Extract the (X, Y) coordinate from the center of the cell holding the provided text.  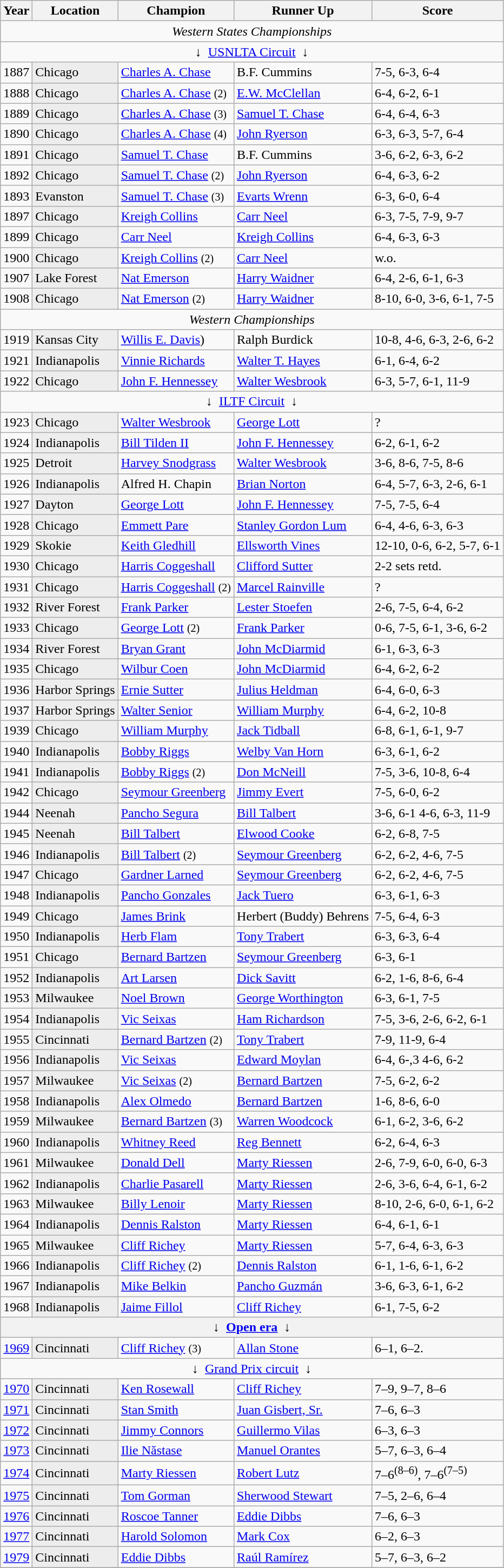
7-5, 3-6, 2-6, 6-2, 6-1 (438, 1019)
7–6(8–6), 7–6(7–5) (438, 1473)
2-6, 3-6, 6-4, 6-1, 6-2 (438, 1183)
1934 (16, 649)
Raúl Ramírez (303, 1557)
1969 (16, 1348)
1925 (16, 463)
1961 (16, 1163)
1948 (16, 895)
1956 (16, 1060)
Harris Coggeshall (176, 566)
↓ ILTF Circuit ↓ (252, 402)
1924 (16, 443)
Vinnie Richards (176, 361)
w.o. (438, 258)
Kansas City (75, 340)
6-4, 6-2, 6-1 (438, 93)
Herb Flam (176, 937)
1970 (16, 1389)
1972 (16, 1430)
Mark Cox (303, 1537)
7-5, 7-5, 6-4 (438, 504)
George Lott (2) (176, 628)
6-2, 1-6, 8-6, 6-4 (438, 978)
7-5, 6-3, 6-4 (438, 72)
Evarts Wrenn (303, 196)
6-1, 6-3, 6-3 (438, 649)
6-2, 6-4, 6-3 (438, 1142)
3-6, 6-2, 6-3, 6-2 (438, 155)
1887 (16, 72)
1947 (16, 875)
↓ Grand Prix circuit ↓ (252, 1369)
Western States Championships (252, 31)
7-5, 6-2, 6-2 (438, 1080)
1889 (16, 114)
5–7, 6–3, 6–2 (438, 1557)
6-4, 6-2, 6-2 (438, 669)
1962 (16, 1183)
Herbert (Buddy) Behrens (303, 916)
Kreigh Collins (2) (176, 258)
2-6, 7-5, 6-4, 6-2 (438, 608)
Emmett Pare (176, 525)
1-6, 8-6, 6-0 (438, 1101)
1891 (16, 155)
1950 (16, 937)
Bill Tilden II (176, 443)
Dick Savitt (303, 978)
7-5, 6-4, 6-3 (438, 916)
Robert Lutz (303, 1473)
Don McNeill (303, 772)
Bernard Bartzen (2) (176, 1039)
Skokie (75, 545)
Harold Solomon (176, 1537)
1940 (16, 751)
Detroit (75, 463)
6-4, 6-,3 4-6, 6-2 (438, 1060)
Tom Gorman (176, 1496)
Samuel T. Chase (2) (176, 175)
5-7, 6-4, 6-3, 6-3 (438, 1245)
6-4, 6-2, 10-8 (438, 710)
1932 (16, 608)
6-4, 2-6, 6-1, 6-3 (438, 278)
1976 (16, 1516)
Bill Talbert (2) (176, 854)
Jack Tuero (303, 895)
Champion (176, 11)
1908 (16, 299)
1935 (16, 669)
Jimmy Connors (176, 1430)
1975 (16, 1496)
Cliff Richey (2) (176, 1266)
Stanley Gordon Lum (303, 525)
6-3, 6-1, 7-5 (438, 998)
Warren Woodcock (303, 1122)
Ernie Sutter (176, 690)
1957 (16, 1080)
1979 (16, 1557)
Charles A. Chase (2) (176, 93)
Evanston (75, 196)
1892 (16, 175)
1964 (16, 1224)
1944 (16, 813)
1960 (16, 1142)
6–2, 6–3 (438, 1537)
Noel Brown (176, 998)
1929 (16, 545)
7-5, 3-6, 10-8, 6-4 (438, 772)
Charlie Pasarell (176, 1183)
Clifford Sutter (303, 566)
6-4, 4-6, 6-3, 6-3 (438, 525)
6-4, 6-4, 6-3 (438, 114)
1923 (16, 422)
8-10, 6-0, 3-6, 6-1, 7-5 (438, 299)
1974 (16, 1473)
1899 (16, 237)
1890 (16, 134)
Western Championships (252, 319)
1933 (16, 628)
Bryan Grant (176, 649)
1966 (16, 1266)
Whitney Reed (176, 1142)
1968 (16, 1307)
Jaime Fillol (176, 1307)
Nat Emerson (176, 278)
1949 (16, 916)
1907 (16, 278)
Ralph Burdick (303, 340)
1919 (16, 340)
Pancho Guzmán (303, 1286)
6-3, 6-1, 6-2 (438, 751)
Allan Stone (303, 1348)
2-2 sets retd. (438, 566)
6-2, 6-8, 7-5 (438, 833)
Lester Stoefen (303, 608)
Charles A. Chase (176, 72)
George Worthington (303, 998)
1958 (16, 1101)
Guillermo Vilas (303, 1430)
5–7, 6–3, 6–4 (438, 1451)
Samuel T. Chase (3) (176, 196)
Location (75, 11)
8-10, 2-6, 6-0, 6-1, 6-2 (438, 1204)
6-3, 6-1 (438, 957)
1971 (16, 1410)
3-6, 6-1 4-6, 6-3, 11-9 (438, 813)
6-1, 7-5, 6-2 (438, 1307)
Nat Emerson (2) (176, 299)
↓ Open era ↓ (252, 1327)
6-3, 6-3, 6-4 (438, 937)
6-1, 1-6, 6-1, 6-2 (438, 1266)
Keith Gledhill (176, 545)
1965 (16, 1245)
Wilbur Coen (176, 669)
Jimmy Evert (303, 792)
Runner Up (303, 11)
7-9, 11-9, 6-4 (438, 1039)
Jack Tidball (303, 731)
3-6, 8-6, 7-5, 8-6 (438, 463)
1928 (16, 525)
6-1, 6-2, 3-6, 6-2 (438, 1122)
Dayton (75, 504)
Reg Bennett (303, 1142)
6-3, 7-5, 7-9, 9-7 (438, 216)
Ham Richardson (303, 1019)
1954 (16, 1019)
Bernard Bartzen (3) (176, 1122)
Welby Van Horn (303, 751)
6-1, 6-4, 6-2 (438, 361)
Charles A. Chase (3) (176, 114)
E.W. McClellan (303, 93)
6-4, 5-7, 6-3, 2-6, 6-1 (438, 484)
12-10, 0-6, 6-2, 5-7, 6-1 (438, 545)
1922 (16, 381)
Elwood Cooke (303, 833)
6-3, 5-7, 6-1, 11-9 (438, 381)
Edward Moylan (303, 1060)
Willis E. Davis) (176, 340)
James Brink (176, 916)
1927 (16, 504)
Vic Seixas (2) (176, 1080)
7–5, 2–6, 6–4 (438, 1496)
Billy Lenoir (176, 1204)
1955 (16, 1039)
Brian Norton (303, 484)
6-4, 6-3, 6-2 (438, 175)
Donald Dell (176, 1163)
Bobby Riggs (176, 751)
Lake Forest (75, 278)
0-6, 7-5, 6-1, 3-6, 6-2 (438, 628)
Sherwood Stewart (303, 1496)
1921 (16, 361)
1930 (16, 566)
6-8, 6-1, 6-1, 9-7 (438, 731)
Bobby Riggs (2) (176, 772)
Year (16, 11)
7–9, 9–7, 8–6 (438, 1389)
Roscoe Tanner (176, 1516)
Manuel Orantes (303, 1451)
1926 (16, 484)
1941 (16, 772)
3-6, 6-3, 6-1, 6-2 (438, 1286)
Stan Smith (176, 1410)
Julius Heldman (303, 690)
1946 (16, 854)
Score (438, 11)
Walter Senior (176, 710)
1973 (16, 1451)
6-3, 6-0, 6-4 (438, 196)
1931 (16, 586)
1939 (16, 731)
7-5, 6-0, 6-2 (438, 792)
1888 (16, 93)
Ilie Năstase (176, 1451)
6–3, 6–3 (438, 1430)
1942 (16, 792)
6-2, 6-1, 6-2 (438, 443)
6–1, 6–2. (438, 1348)
Pancho Segura (176, 813)
1959 (16, 1122)
1963 (16, 1204)
Art Larsen (176, 978)
Charles A. Chase (4) (176, 134)
Alex Olmedo (176, 1101)
Harvey Snodgrass (176, 463)
6-3, 6-3, 5-7, 6-4 (438, 134)
Ken Rosewall (176, 1389)
1977 (16, 1537)
1953 (16, 998)
1897 (16, 216)
Mike Belkin (176, 1286)
Harris Coggeshall (2) (176, 586)
6-3, 6-1, 6-3 (438, 895)
Gardner Larned (176, 875)
Pancho Gonzales (176, 895)
1893 (16, 196)
1936 (16, 690)
6-4, 6-1, 6-1 (438, 1224)
Walter T. Hayes (303, 361)
1900 (16, 258)
1937 (16, 710)
2-6, 7-9, 6-0, 6-0, 6-3 (438, 1163)
1951 (16, 957)
Alfred H. Chapin (176, 484)
1967 (16, 1286)
Juan Gisbert, Sr. (303, 1410)
10-8, 4-6, 6-3, 2-6, 6-2 (438, 340)
1945 (16, 833)
Marcel Rainville (303, 586)
6-4, 6-3, 6-3 (438, 237)
Ellsworth Vines (303, 545)
↓ USNLTA Circuit ↓ (252, 52)
Cliff Richey (3) (176, 1348)
6-4, 6-0, 6-3 (438, 690)
1952 (16, 978)
